Scan for the cell matching the given text and deliver its (x, y) coordinate at center. 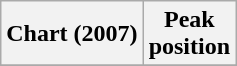
Peakposition (189, 34)
Chart (2007) (72, 34)
